Return [X, Y] of the center of cell containing provided text 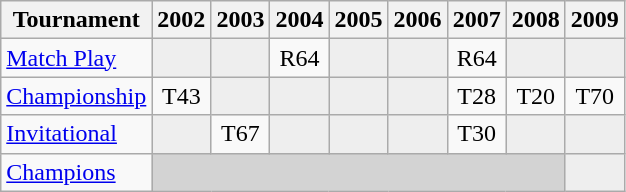
T70 [594, 96]
Match Play [76, 58]
2008 [536, 20]
2003 [240, 20]
2005 [358, 20]
Champions [76, 172]
T67 [240, 134]
2006 [418, 20]
T28 [476, 96]
2004 [300, 20]
Tournament [76, 20]
Championship [76, 96]
2009 [594, 20]
T30 [476, 134]
2007 [476, 20]
T20 [536, 96]
T43 [182, 96]
2002 [182, 20]
Invitational [76, 134]
